From the cell containing the given text, extract its center point as (x, y) coordinate. 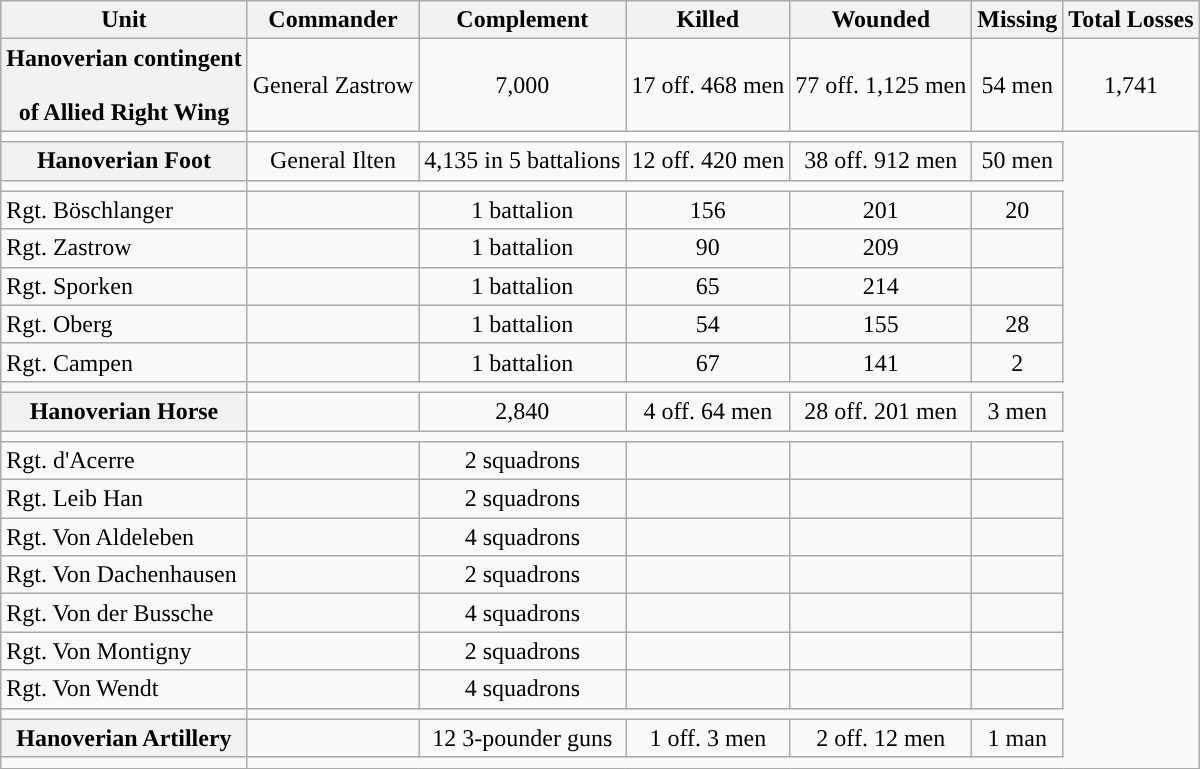
General Zastrow (333, 85)
Rgt. Von der Bussche (124, 613)
2 off. 12 men (881, 738)
Rgt. Böschlanger (124, 210)
Commander (333, 20)
209 (881, 248)
67 (708, 362)
Complement (522, 20)
2,840 (522, 411)
Hanoverian Horse (124, 411)
Rgt. Von Wendt (124, 689)
Rgt. d'Acerre (124, 461)
141 (881, 362)
12 3-pounder guns (522, 738)
4 off. 64 men (708, 411)
65 (708, 286)
156 (708, 210)
20 (1018, 210)
7,000 (522, 85)
Wounded (881, 20)
Hanoverian Foot (124, 161)
3 men (1018, 411)
Rgt. Campen (124, 362)
12 off. 420 men (708, 161)
4,135 in 5 battalions (522, 161)
2 (1018, 362)
General Ilten (333, 161)
155 (881, 324)
Rgt. Von Montigny (124, 651)
28 (1018, 324)
Rgt. Leib Han (124, 499)
Rgt. Sporken (124, 286)
Hanoverian contingentof Allied Right Wing (124, 85)
Total Losses (1131, 20)
1,741 (1131, 85)
Unit (124, 20)
90 (708, 248)
Rgt. Oberg (124, 324)
28 off. 201 men (881, 411)
Rgt. Von Dachenhausen (124, 575)
Hanoverian Artillery (124, 738)
214 (881, 286)
201 (881, 210)
17 off. 468 men (708, 85)
77 off. 1,125 men (881, 85)
1 off. 3 men (708, 738)
Killed (708, 20)
54 men (1018, 85)
38 off. 912 men (881, 161)
Rgt. Zastrow (124, 248)
Missing (1018, 20)
1 man (1018, 738)
Rgt. Von Aldeleben (124, 537)
54 (708, 324)
50 men (1018, 161)
